For the text-containing cell, return its midpoint in [X, Y] coordinate format. 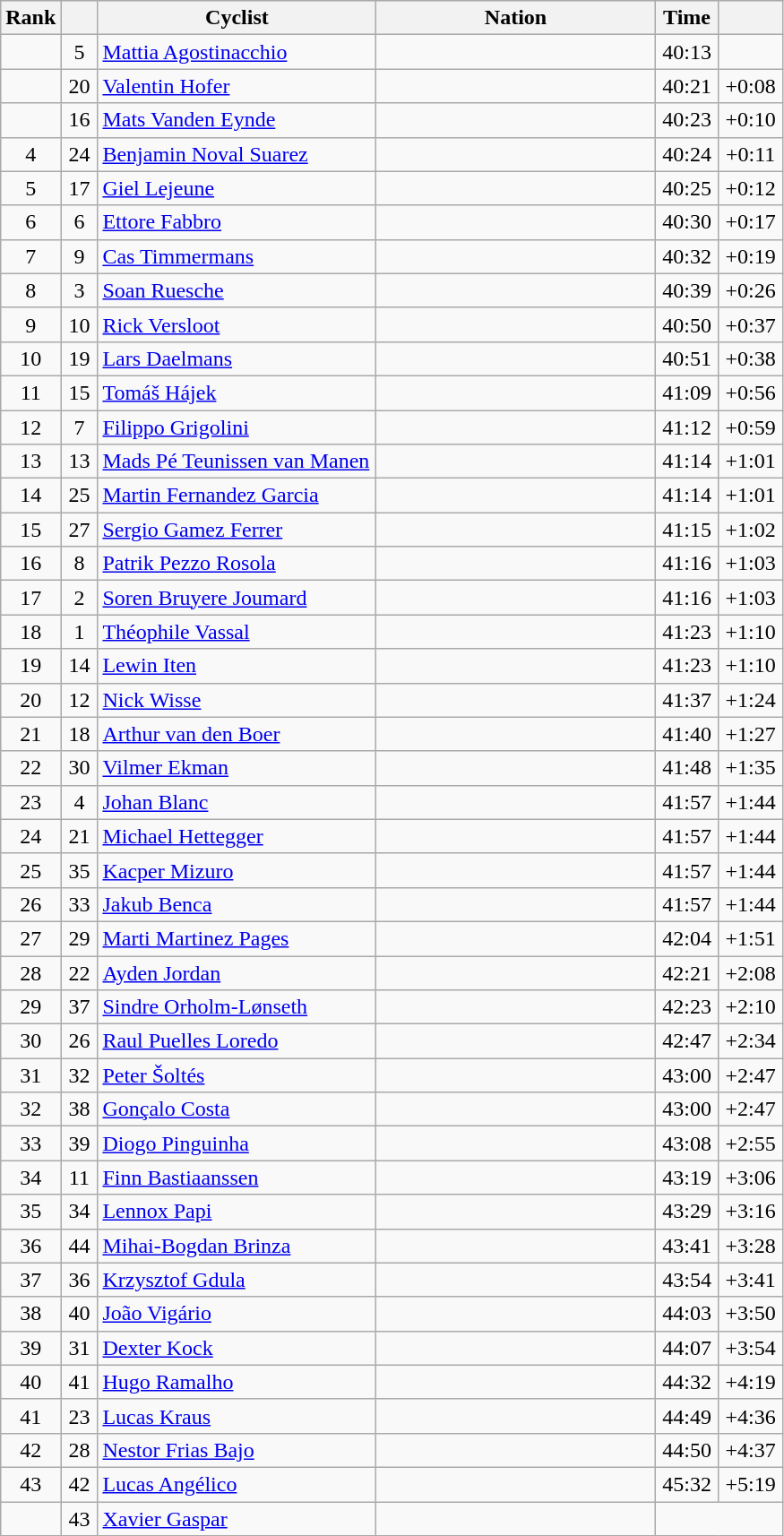
+0:59 [751, 427]
Gonçalo Costa [237, 1109]
Cas Timmermans [237, 256]
Lewin Iten [237, 666]
Rick Versloot [237, 324]
+3:06 [751, 1178]
Sindre Orholm-Lønseth [237, 1007]
+0:12 [751, 188]
+2:08 [751, 972]
Mattia Agostinacchio [237, 52]
40:50 [686, 324]
+1:35 [751, 768]
Jakub Benca [237, 904]
Théophile Vassal [237, 632]
+0:56 [751, 393]
Lucas Angélico [237, 1484]
+3:16 [751, 1212]
44:03 [686, 1314]
+0:17 [751, 222]
42:47 [686, 1041]
41:12 [686, 427]
40:21 [686, 86]
43:19 [686, 1178]
Ettore Fabbro [237, 222]
Krzysztof Gdula [237, 1280]
Martin Fernandez Garcia [237, 496]
42:04 [686, 938]
Sergio Gamez Ferrer [237, 530]
+0:11 [751, 154]
40:30 [686, 222]
40:13 [686, 52]
2 [79, 598]
Raul Puelles Loredo [237, 1041]
40:32 [686, 256]
Soan Ruesche [237, 290]
Rank [30, 18]
+0:08 [751, 86]
Johan Blanc [237, 802]
Arthur van den Boer [237, 734]
40:24 [686, 154]
Tomáš Hájek [237, 393]
44:50 [686, 1450]
Dexter Kock [237, 1348]
41:37 [686, 700]
Soren Bruyere Joumard [237, 598]
Mats Vanden Eynde [237, 120]
+0:37 [751, 324]
40:39 [686, 290]
Xavier Gaspar [237, 1519]
43:41 [686, 1246]
+3:28 [751, 1246]
+4:36 [751, 1416]
+1:27 [751, 734]
43:08 [686, 1143]
+1:02 [751, 530]
Peter Šoltés [237, 1075]
+4:19 [751, 1382]
Nick Wisse [237, 700]
Lennox Papi [237, 1212]
41:40 [686, 734]
45:32 [686, 1484]
42:23 [686, 1007]
40:25 [686, 188]
1 [79, 632]
+1:51 [751, 938]
Cyclist [237, 18]
41:15 [686, 530]
Diogo Pinguinha [237, 1143]
44 [79, 1246]
40:23 [686, 120]
Kacper Mizuro [237, 870]
44:32 [686, 1382]
Marti Martinez Pages [237, 938]
+3:54 [751, 1348]
Patrik Pezzo Rosola [237, 564]
44:07 [686, 1348]
Mihai-Bogdan Brinza [237, 1246]
+0:38 [751, 358]
Hugo Ramalho [237, 1382]
+2:10 [751, 1007]
Ayden Jordan [237, 972]
Vilmer Ekman [237, 768]
+3:50 [751, 1314]
42:21 [686, 972]
+5:19 [751, 1484]
+0:26 [751, 290]
+2:55 [751, 1143]
3 [79, 290]
+0:10 [751, 120]
Lucas Kraus [237, 1416]
+4:37 [751, 1450]
+1:24 [751, 700]
Benjamin Noval Suarez [237, 154]
43:54 [686, 1280]
40:51 [686, 358]
Giel Lejeune [237, 188]
+0:19 [751, 256]
Nation [516, 18]
Lars Daelmans [237, 358]
Mads Pé Teunissen van Manen [237, 462]
+2:34 [751, 1041]
Valentin Hofer [237, 86]
Nestor Frias Bajo [237, 1450]
41:48 [686, 768]
Time [686, 18]
João Vigário [237, 1314]
43:29 [686, 1212]
Finn Bastiaanssen [237, 1178]
Michael Hettegger [237, 836]
Filippo Grigolini [237, 427]
+3:41 [751, 1280]
41:09 [686, 393]
44:49 [686, 1416]
